From the cell containing the given text, extract its center point as [X, Y] coordinate. 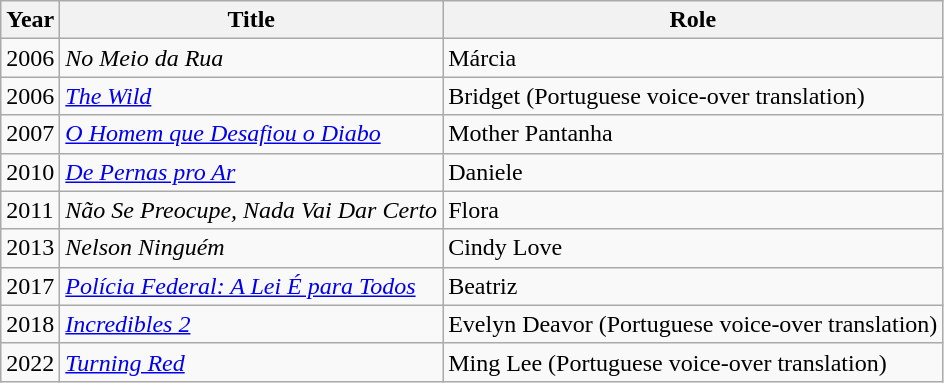
Mother Pantanha [693, 134]
De Pernas pro Ar [252, 172]
Beatriz [693, 286]
Bridget (Portuguese voice-over translation) [693, 96]
O Homem que Desafiou o Diabo [252, 134]
2018 [30, 324]
Flora [693, 210]
2017 [30, 286]
Incredibles 2 [252, 324]
2011 [30, 210]
Márcia [693, 58]
2022 [30, 362]
The Wild [252, 96]
2013 [30, 248]
Role [693, 20]
Cindy Love [693, 248]
Ming Lee (Portuguese voice-over translation) [693, 362]
2010 [30, 172]
Year [30, 20]
2007 [30, 134]
Evelyn Deavor (Portuguese voice-over translation) [693, 324]
Title [252, 20]
Daniele [693, 172]
Nelson Ninguém [252, 248]
Não Se Preocupe, Nada Vai Dar Certo [252, 210]
Polícia Federal: A Lei É para Todos [252, 286]
No Meio da Rua [252, 58]
Turning Red [252, 362]
